For the text-containing cell, return its midpoint in [x, y] coordinate format. 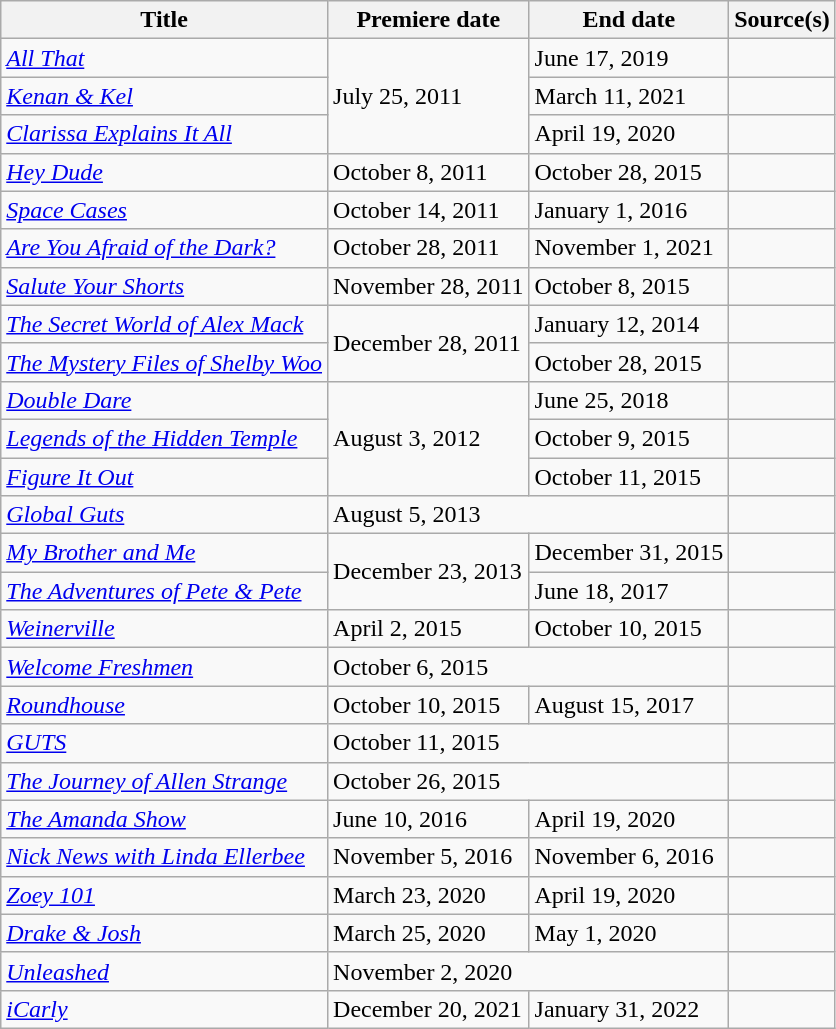
October 8, 2011 [428, 172]
All That [164, 58]
June 17, 2019 [629, 58]
November 1, 2021 [629, 248]
Double Dare [164, 400]
August 15, 2017 [629, 705]
June 18, 2017 [629, 591]
November 5, 2016 [428, 857]
December 23, 2013 [428, 572]
GUTS [164, 743]
August 3, 2012 [428, 438]
October 26, 2015 [528, 781]
Source(s) [782, 20]
December 20, 2021 [428, 1009]
Kenan & Kel [164, 96]
August 5, 2013 [528, 515]
June 25, 2018 [629, 400]
May 1, 2020 [629, 933]
January 1, 2016 [629, 210]
The Amanda Show [164, 819]
Weinerville [164, 629]
Zoey 101 [164, 895]
November 6, 2016 [629, 857]
October 14, 2011 [428, 210]
Legends of the Hidden Temple [164, 438]
January 12, 2014 [629, 324]
October 28, 2011 [428, 248]
June 10, 2016 [428, 819]
The Mystery Files of Shelby Woo [164, 362]
January 31, 2022 [629, 1009]
Roundhouse [164, 705]
December 31, 2015 [629, 553]
November 2, 2020 [528, 971]
Salute Your Shorts [164, 286]
December 28, 2011 [428, 343]
October 6, 2015 [528, 667]
October 9, 2015 [629, 438]
March 23, 2020 [428, 895]
Title [164, 20]
Nick News with Linda Ellerbee [164, 857]
Drake & Josh [164, 933]
Global Guts [164, 515]
The Journey of Allen Strange [164, 781]
April 2, 2015 [428, 629]
The Secret World of Alex Mack [164, 324]
Welcome Freshmen [164, 667]
March 25, 2020 [428, 933]
Premiere date [428, 20]
Unleashed [164, 971]
Clarissa Explains It All [164, 134]
The Adventures of Pete & Pete [164, 591]
October 8, 2015 [629, 286]
iCarly [164, 1009]
March 11, 2021 [629, 96]
Figure It Out [164, 477]
July 25, 2011 [428, 96]
My Brother and Me [164, 553]
Space Cases [164, 210]
November 28, 2011 [428, 286]
End date [629, 20]
Hey Dude [164, 172]
Are You Afraid of the Dark? [164, 248]
